Detect which cell encompasses the target text, then output its (x, y) center coordinate. 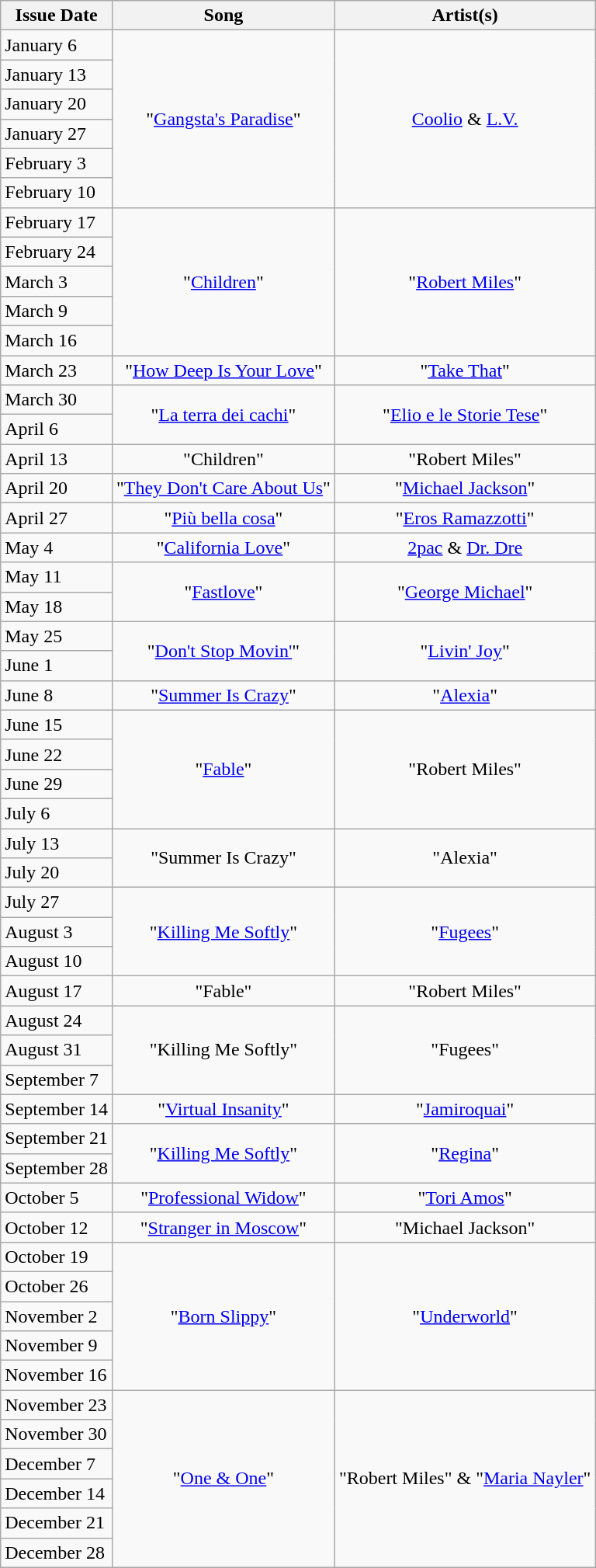
September 21 (57, 1139)
June 22 (57, 754)
March 3 (57, 281)
November 16 (57, 1375)
February 10 (57, 193)
April 13 (57, 459)
January 20 (57, 104)
"One & One" (223, 1479)
"La terra dei cachi" (223, 415)
July 13 (57, 843)
April 20 (57, 488)
"Eros Ramazzotti" (465, 518)
December 21 (57, 1523)
March 9 (57, 311)
February 3 (57, 163)
June 29 (57, 784)
January 27 (57, 134)
August 10 (57, 961)
January 13 (57, 75)
July 20 (57, 873)
May 4 (57, 548)
June 8 (57, 695)
March 30 (57, 400)
December 14 (57, 1493)
July 27 (57, 902)
April 27 (57, 518)
October 5 (57, 1198)
"Elio e le Storie Tese" (465, 415)
June 15 (57, 725)
May 11 (57, 577)
"Born Slippy" (223, 1316)
Song (223, 16)
January 6 (57, 45)
November 9 (57, 1346)
June 1 (57, 666)
November 23 (57, 1405)
"Livin' Joy" (465, 651)
July 6 (57, 813)
"Regina" (465, 1153)
October 26 (57, 1286)
"Take That" (465, 370)
"Robert Miles" & "Maria Nayler" (465, 1479)
October 12 (57, 1227)
"Underworld" (465, 1316)
"Don't Stop Movin'" (223, 651)
August 3 (57, 932)
December 28 (57, 1552)
December 7 (57, 1464)
"California Love" (223, 548)
October 19 (57, 1257)
"George Michael" (465, 592)
2pac & Dr. Dre (465, 548)
"Professional Widow" (223, 1198)
Coolio & L.V. (465, 119)
September 28 (57, 1168)
April 6 (57, 429)
November 2 (57, 1316)
August 24 (57, 1020)
"Virtual Insanity" (223, 1109)
May 18 (57, 607)
February 24 (57, 252)
"Più bella cosa" (223, 518)
September 7 (57, 1080)
"Stranger in Moscow" (223, 1227)
May 25 (57, 636)
February 17 (57, 222)
August 31 (57, 1050)
"How Deep Is Your Love" (223, 370)
March 23 (57, 370)
November 30 (57, 1434)
Issue Date (57, 16)
"Jamiroquai" (465, 1109)
Artist(s) (465, 16)
March 16 (57, 340)
"Tori Amos" (465, 1198)
"Gangsta's Paradise" (223, 119)
"They Don't Care About Us" (223, 488)
September 14 (57, 1109)
August 17 (57, 991)
"Fastlove" (223, 592)
